Extract the (X, Y) coordinate from the center of the cell holding the provided text.  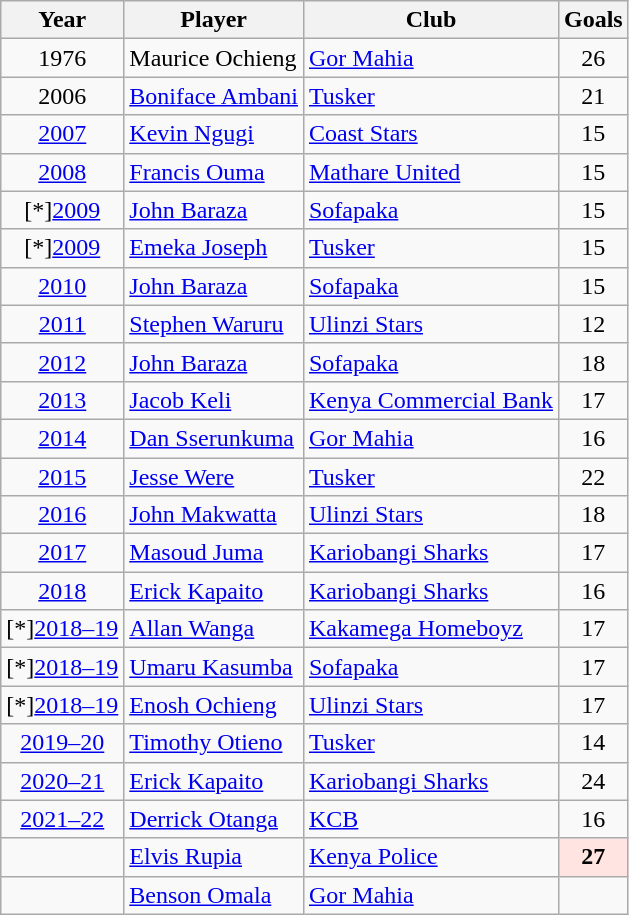
Jesse Were (214, 477)
Stephen Waruru (214, 324)
Goals (593, 20)
Club (430, 20)
KCB (430, 819)
2010 (62, 286)
2016 (62, 515)
Masoud Juma (214, 553)
Kevin Ngugi (214, 134)
2015 (62, 477)
12 (593, 324)
24 (593, 781)
Jacob Keli (214, 400)
Maurice Ochieng (214, 58)
22 (593, 477)
2007 (62, 134)
27 (593, 857)
Year (62, 20)
2020–21 (62, 781)
Benson Omala (214, 895)
2021–22 (62, 819)
Umaru Kasumba (214, 667)
Elvis Rupia (214, 857)
2006 (62, 96)
Timothy Otieno (214, 743)
Boniface Ambani (214, 96)
2014 (62, 438)
John Makwatta (214, 515)
Kakamega Homeboyz (430, 629)
Kenya Commercial Bank (430, 400)
2013 (62, 400)
Francis Ouma (214, 172)
2008 (62, 172)
Emeka Joseph (214, 248)
Kenya Police (430, 857)
Player (214, 20)
Coast Stars (430, 134)
2019–20 (62, 743)
2012 (62, 362)
Mathare United (430, 172)
1976 (62, 58)
Derrick Otanga (214, 819)
2018 (62, 591)
26 (593, 58)
Allan Wanga (214, 629)
2011 (62, 324)
Dan Sserunkuma (214, 438)
14 (593, 743)
2017 (62, 553)
21 (593, 96)
Enosh Ochieng (214, 705)
